Return the [x, y] coordinate for the center point of the cell that contains the specified text.  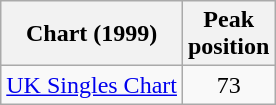
UK Singles Chart [92, 85]
Chart (1999) [92, 34]
73 [228, 85]
Peakposition [228, 34]
